Identify which cell holds the provided text, then report its (X, Y) central coordinate. 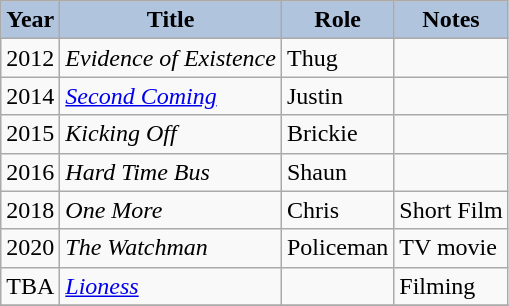
Thug (337, 58)
Justin (337, 96)
2015 (30, 134)
2014 (30, 96)
Short Film (451, 210)
Second Coming (171, 96)
Kicking Off (171, 134)
Notes (451, 20)
Year (30, 20)
2012 (30, 58)
Brickie (337, 134)
TBA (30, 286)
One More (171, 210)
Lioness (171, 286)
Chris (337, 210)
2016 (30, 172)
Title (171, 20)
The Watchman (171, 248)
Filming (451, 286)
2020 (30, 248)
Role (337, 20)
TV movie (451, 248)
Hard Time Bus (171, 172)
Evidence of Existence (171, 58)
Policeman (337, 248)
2018 (30, 210)
Shaun (337, 172)
